Detect which cell encompasses the target text, then output its (X, Y) center coordinate. 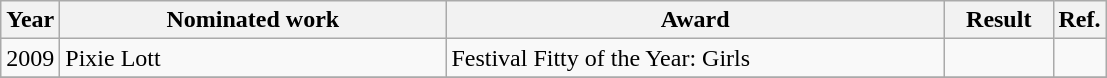
Result (998, 20)
2009 (30, 58)
Nominated work (253, 20)
Award (696, 20)
Ref. (1080, 20)
Year (30, 20)
Pixie Lott (253, 58)
Festival Fitty of the Year: Girls (696, 58)
